Detect which cell encompasses the target text, then output its [x, y] center coordinate. 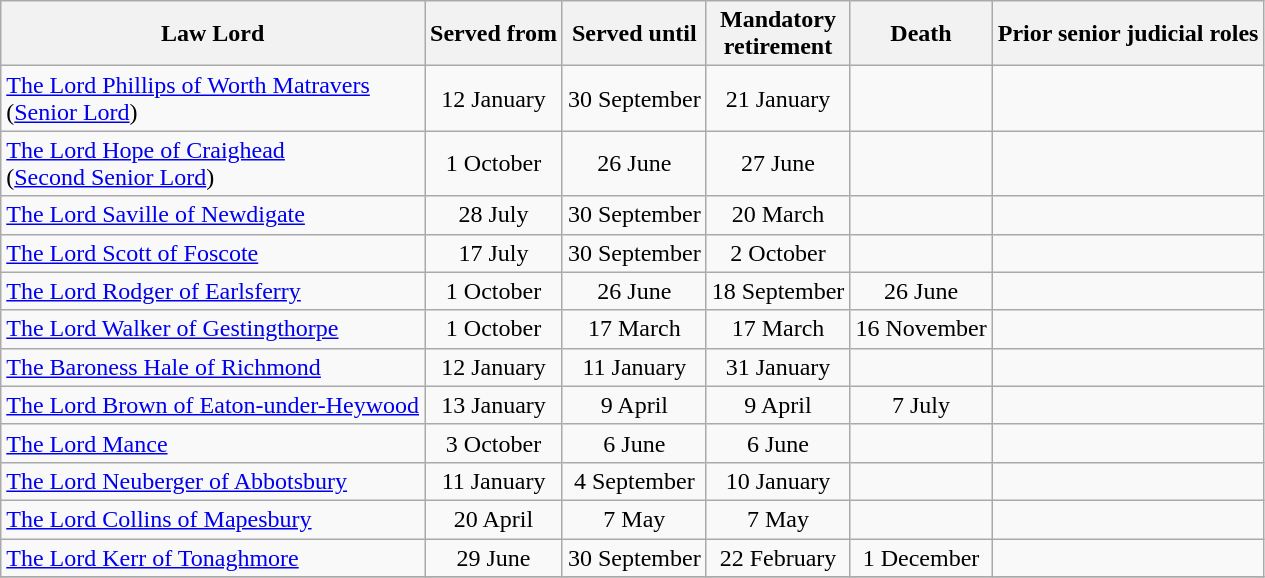
22 February [778, 557]
The Lord Collins of Mapesbury [213, 519]
20 April [494, 519]
27 June [778, 164]
Served until [634, 34]
21 January [778, 98]
17 July [494, 253]
Served from [494, 34]
The Lord Walker of Gestingthorpe [213, 329]
16 November [921, 329]
2 October [778, 253]
1 December [921, 557]
The Lord Hope of Craighead(Second Senior Lord) [213, 164]
3 October [494, 443]
10 January [778, 481]
Prior senior judicial roles [1128, 34]
The Lord Mance [213, 443]
The Baroness Hale of Richmond [213, 367]
18 September [778, 291]
20 March [778, 215]
The Lord Brown of Eaton-under-Heywood [213, 405]
Law Lord [213, 34]
The Lord Phillips of Worth Matravers(Senior Lord) [213, 98]
Mandatoryretirement [778, 34]
The Lord Rodger of Earlsferry [213, 291]
7 July [921, 405]
The Lord Saville of Newdigate [213, 215]
Death [921, 34]
The Lord Neuberger of Abbotsbury [213, 481]
13 January [494, 405]
28 July [494, 215]
31 January [778, 367]
The Lord Kerr of Tonaghmore [213, 557]
The Lord Scott of Foscote [213, 253]
29 June [494, 557]
4 September [634, 481]
